Search for the cell housing the specified text and yield its [x, y] center coordinate. 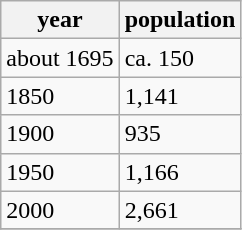
2,661 [180, 210]
population [180, 20]
ca. 150 [180, 58]
1950 [60, 172]
1850 [60, 96]
1,141 [180, 96]
about 1695 [60, 58]
1,166 [180, 172]
1900 [60, 134]
year [60, 20]
935 [180, 134]
2000 [60, 210]
